Search for the cell housing the specified text and yield its [x, y] center coordinate. 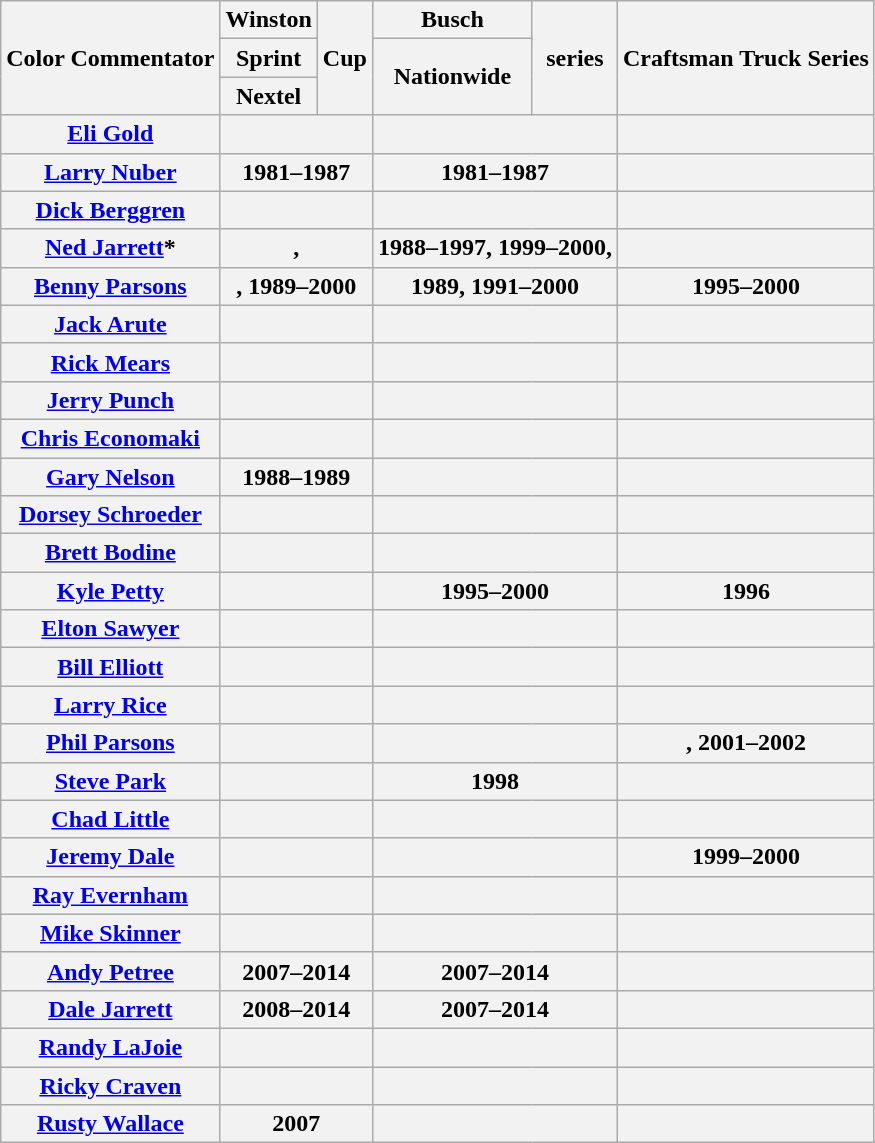
1996 [746, 591]
Kyle Petty [110, 591]
Dorsey Schroeder [110, 515]
, [296, 248]
, 2001–2002 [746, 743]
1989, 1991–2000 [494, 286]
Larry Nuber [110, 172]
Busch [452, 20]
Rusty Wallace [110, 1124]
Ned Jarrett* [110, 248]
Craftsman Truck Series [746, 58]
1998 [494, 781]
Andy Petree [110, 971]
Elton Sawyer [110, 629]
Jack Arute [110, 324]
Jeremy Dale [110, 857]
1999–2000 [746, 857]
, 1989–2000 [296, 286]
Gary Nelson [110, 477]
Larry Rice [110, 705]
Sprint [268, 58]
Brett Bodine [110, 553]
Eli Gold [110, 134]
Rick Mears [110, 362]
Ricky Craven [110, 1085]
Mike Skinner [110, 933]
Bill Elliott [110, 667]
Ray Evernham [110, 895]
Nationwide [452, 77]
1988–1997, 1999–2000, [494, 248]
Color Commentator [110, 58]
1988–1989 [296, 477]
Steve Park [110, 781]
Dick Berggren [110, 210]
series [574, 58]
2007 [296, 1124]
2008–2014 [296, 1009]
Phil Parsons [110, 743]
Nextel [268, 96]
Winston [268, 20]
Chad Little [110, 819]
Randy LaJoie [110, 1047]
Dale Jarrett [110, 1009]
Chris Economaki [110, 438]
Benny Parsons [110, 286]
Jerry Punch [110, 400]
Cup [344, 58]
